Identify which cell holds the provided text, then report its [X, Y] central coordinate. 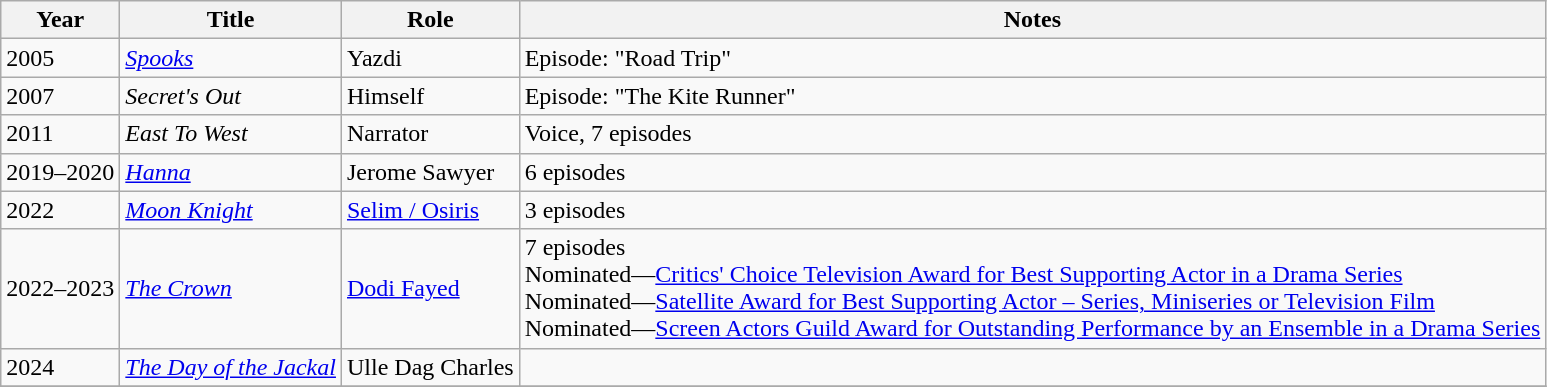
2005 [60, 58]
Yazdi [430, 58]
6 episodes [1032, 172]
Ulle Dag Charles [430, 367]
Hanna [231, 172]
2019–2020 [60, 172]
Narrator [430, 134]
Year [60, 20]
3 episodes [1032, 210]
Secret's Out [231, 96]
Notes [1032, 20]
Episode: "The Kite Runner" [1032, 96]
Episode: "Road Trip" [1032, 58]
Selim / Osiris [430, 210]
Himself [430, 96]
East To West [231, 134]
The Day of the Jackal [231, 367]
Dodi Fayed [430, 288]
2024 [60, 367]
2022–2023 [60, 288]
Jerome Sawyer [430, 172]
Spooks [231, 58]
Moon Knight [231, 210]
2022 [60, 210]
Voice, 7 episodes [1032, 134]
2007 [60, 96]
2011 [60, 134]
The Crown [231, 288]
Title [231, 20]
Role [430, 20]
